Detect which cell encompasses the target text, then output its (X, Y) center coordinate. 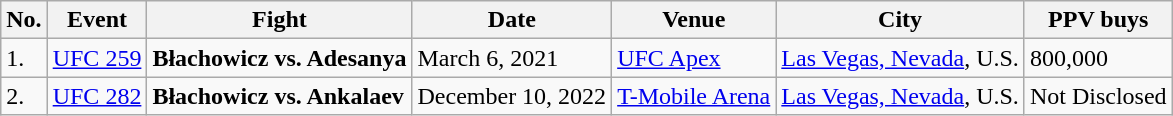
T-Mobile Arena (694, 96)
Błachowicz vs. Ankalaev (280, 96)
UFC Apex (694, 58)
PPV buys (1098, 20)
Błachowicz vs. Adesanya (280, 58)
UFC 282 (97, 96)
1. (24, 58)
Fight (280, 20)
No. (24, 20)
City (900, 20)
December 10, 2022 (512, 96)
2. (24, 96)
Event (97, 20)
Date (512, 20)
UFC 259 (97, 58)
Venue (694, 20)
Not Disclosed (1098, 96)
800,000 (1098, 58)
March 6, 2021 (512, 58)
